Detect which cell encompasses the target text, then output its (x, y) center coordinate. 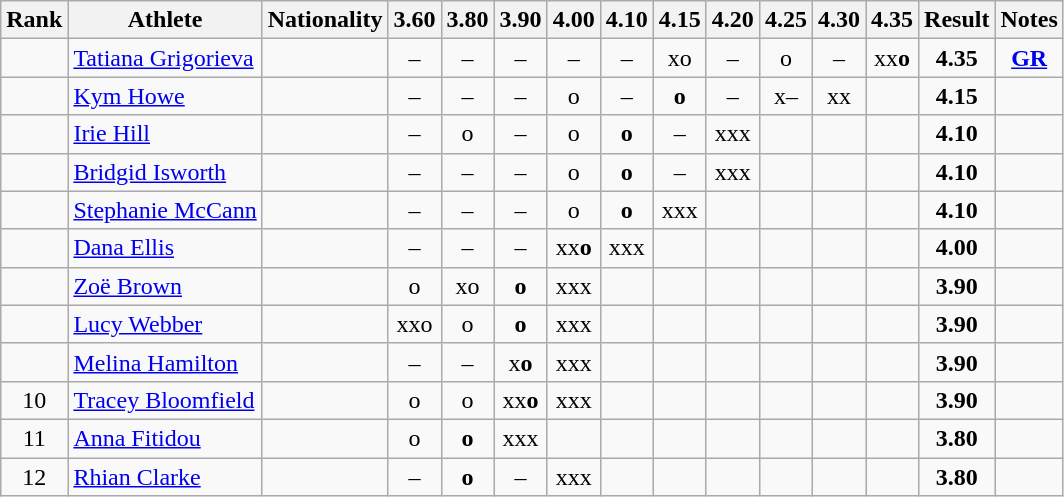
Nationality (325, 20)
Result (957, 20)
Rhian Clarke (165, 477)
4.30 (838, 20)
Athlete (165, 20)
3.60 (414, 20)
Kym Howe (165, 96)
Zoë Brown (165, 286)
Stephanie McCann (165, 210)
GR (1029, 58)
Rank (34, 20)
Dana Ellis (165, 248)
Melina Hamilton (165, 362)
12 (34, 477)
x– (786, 96)
10 (34, 400)
Tracey Bloomfield (165, 400)
Irie Hill (165, 134)
Tatiana Grigorieva (165, 58)
4.25 (786, 20)
Lucy Webber (165, 324)
Bridgid Isworth (165, 172)
Notes (1029, 20)
Anna Fitidou (165, 438)
xx (838, 96)
4.20 (732, 20)
11 (34, 438)
